Output the [X, Y] coordinate of the center of the cell containing the given text.  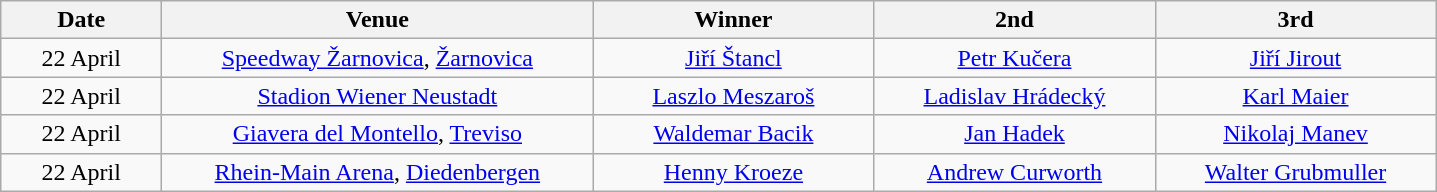
Ladislav Hrádecký [1014, 96]
2nd [1014, 20]
Waldemar Bacik [734, 134]
Stadion Wiener Neustadt [378, 96]
Walter Grubmuller [1296, 172]
Karl Maier [1296, 96]
Jiří Jirout [1296, 58]
Giavera del Montello, Treviso [378, 134]
Venue [378, 20]
Jiří Štancl [734, 58]
Date [82, 20]
Winner [734, 20]
3rd [1296, 20]
Henny Kroeze [734, 172]
Rhein-Main Arena, Diedenbergen [378, 172]
Jan Hadek [1014, 134]
Petr Kučera [1014, 58]
Nikolaj Manev [1296, 134]
Laszlo Meszaroš [734, 96]
Speedway Žarnovica, Žarnovica [378, 58]
Andrew Curworth [1014, 172]
